Scan for the cell matching the given text and deliver its [X, Y] coordinate at center. 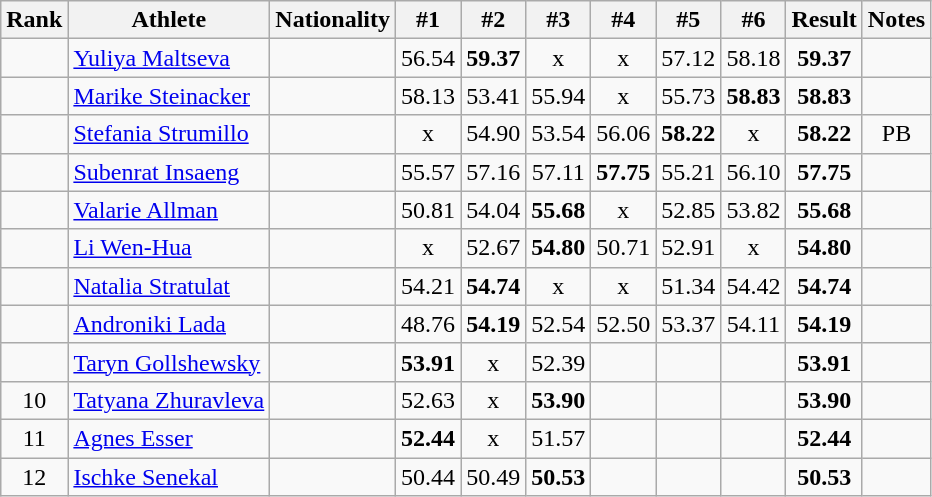
52.54 [558, 324]
#5 [688, 20]
50.44 [428, 477]
50.81 [428, 210]
Stefania Strumillo [169, 134]
Taryn Gollshewsky [169, 362]
Valarie Allman [169, 210]
Rank [34, 20]
Marike Steinacker [169, 96]
10 [34, 400]
54.90 [494, 134]
#4 [624, 20]
58.18 [754, 58]
Li Wen-Hua [169, 248]
55.21 [688, 172]
Athlete [169, 20]
#2 [494, 20]
48.76 [428, 324]
56.10 [754, 172]
Androniki Lada [169, 324]
56.06 [624, 134]
#6 [754, 20]
57.11 [558, 172]
Tatyana Zhuravleva [169, 400]
Subenrat Insaeng [169, 172]
#1 [428, 20]
53.41 [494, 96]
55.57 [428, 172]
50.71 [624, 248]
54.11 [754, 324]
52.63 [428, 400]
54.42 [754, 286]
50.49 [494, 477]
Result [824, 20]
52.39 [558, 362]
51.34 [688, 286]
58.13 [428, 96]
56.54 [428, 58]
12 [34, 477]
Ischke Senekal [169, 477]
52.50 [624, 324]
Natalia Stratulat [169, 286]
52.85 [688, 210]
51.57 [558, 438]
PB [896, 134]
57.12 [688, 58]
53.82 [754, 210]
53.54 [558, 134]
54.04 [494, 210]
Nationality [333, 20]
#3 [558, 20]
55.94 [558, 96]
11 [34, 438]
54.21 [428, 286]
Notes [896, 20]
52.67 [494, 248]
55.73 [688, 96]
Agnes Esser [169, 438]
53.37 [688, 324]
57.16 [494, 172]
52.91 [688, 248]
Yuliya Maltseva [169, 58]
